Locate the cell with the specified text and output its (X, Y) center coordinate. 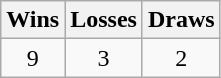
Losses (104, 20)
2 (181, 58)
3 (104, 58)
Wins (33, 20)
9 (33, 58)
Draws (181, 20)
